Output the [X, Y] coordinate of the center of the cell containing the given text.  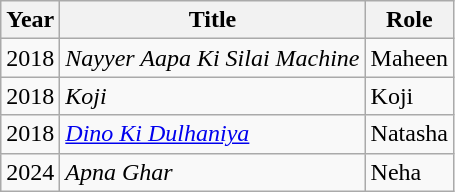
Nayyer Aapa Ki Silai Machine [212, 58]
Role [409, 20]
Year [30, 20]
Natasha [409, 134]
Neha [409, 172]
Apna Ghar [212, 172]
Maheen [409, 58]
2024 [30, 172]
Title [212, 20]
Dino Ki Dulhaniya [212, 134]
